For the text-containing cell, return its midpoint in (X, Y) coordinate format. 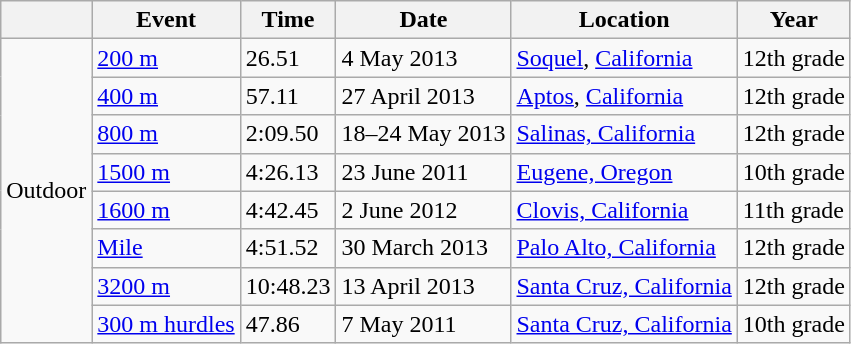
Eugene, Oregon (624, 172)
Aptos, California (624, 96)
4 May 2013 (424, 58)
1500 m (166, 172)
3200 m (166, 286)
300 m hurdles (166, 324)
18–24 May 2013 (424, 134)
27 April 2013 (424, 96)
23 June 2011 (424, 172)
Palo Alto, California (624, 248)
Year (794, 20)
200 m (166, 58)
13 April 2013 (424, 286)
57.11 (288, 96)
1600 m (166, 210)
800 m (166, 134)
2 June 2012 (424, 210)
Soquel, California (624, 58)
Clovis, California (624, 210)
Salinas, California (624, 134)
4:26.13 (288, 172)
Time (288, 20)
30 March 2013 (424, 248)
4:51.52 (288, 248)
47.86 (288, 324)
400 m (166, 96)
2:09.50 (288, 134)
Event (166, 20)
Date (424, 20)
10:48.23 (288, 286)
4:42.45 (288, 210)
Location (624, 20)
Outdoor (46, 191)
7 May 2011 (424, 324)
11th grade (794, 210)
Mile (166, 248)
26.51 (288, 58)
